Extract the (x, y) coordinate from the center of the cell holding the provided text.  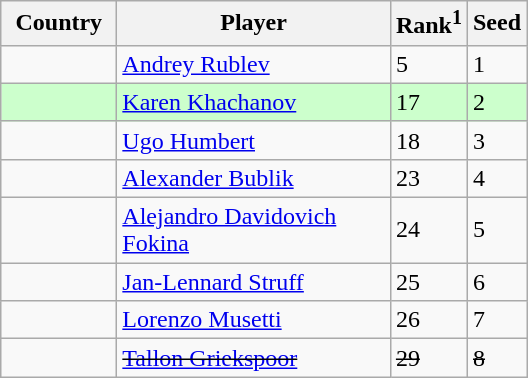
Ugo Humbert (254, 140)
17 (428, 102)
26 (428, 320)
23 (428, 178)
Karen Khachanov (254, 102)
1 (496, 64)
24 (428, 230)
Tallon Griekspoor (254, 358)
29 (428, 358)
Player (254, 24)
8 (496, 358)
Alejandro Davidovich Fokina (254, 230)
18 (428, 140)
Alexander Bublik (254, 178)
4 (496, 178)
Country (59, 24)
6 (496, 282)
2 (496, 102)
7 (496, 320)
Rank1 (428, 24)
3 (496, 140)
25 (428, 282)
Seed (496, 24)
Lorenzo Musetti (254, 320)
Jan-Lennard Struff (254, 282)
Andrey Rublev (254, 64)
